Return (X, Y) of the center of cell containing provided text 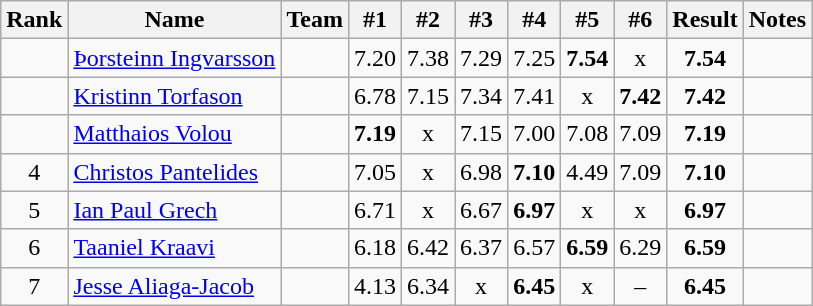
6.98 (482, 172)
Þorsteinn Ingvarsson (174, 58)
#5 (588, 20)
6.29 (640, 248)
#1 (374, 20)
#2 (428, 20)
– (640, 286)
6 (34, 248)
5 (34, 210)
7.20 (374, 58)
Notes (777, 20)
6.71 (374, 210)
7.38 (428, 58)
Taaniel Kraavi (174, 248)
Team (315, 20)
Ian Paul Grech (174, 210)
7.29 (482, 58)
7 (34, 286)
6.37 (482, 248)
4.49 (588, 172)
Result (705, 20)
6.18 (374, 248)
Rank (34, 20)
6.78 (374, 96)
7.41 (534, 96)
Name (174, 20)
4.13 (374, 286)
7.08 (588, 134)
7.00 (534, 134)
7.25 (534, 58)
6.34 (428, 286)
4 (34, 172)
#4 (534, 20)
6.67 (482, 210)
#3 (482, 20)
7.34 (482, 96)
Christos Pantelides (174, 172)
Matthaios Volou (174, 134)
#6 (640, 20)
Kristinn Torfason (174, 96)
7.05 (374, 172)
Jesse Aliaga-Jacob (174, 286)
6.57 (534, 248)
6.42 (428, 248)
